Locate the cell with the specified text and output its [X, Y] center coordinate. 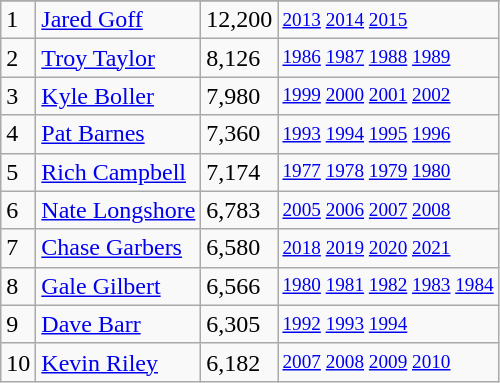
Kyle Boller [118, 96]
1980 1981 1982 1983 1984 [388, 286]
Nate Longshore [118, 210]
2005 2006 2007 2008 [388, 210]
1977 1978 1979 1980 [388, 172]
Pat Barnes [118, 134]
7,360 [240, 134]
1993 1994 1995 1996 [388, 134]
2013 2014 2015 [388, 20]
7,174 [240, 172]
1 [18, 20]
Troy Taylor [118, 58]
Kevin Riley [118, 362]
2 [18, 58]
6 [18, 210]
Jared Goff [118, 20]
1992 1993 1994 [388, 324]
1986 1987 1988 1989 [388, 58]
Gale Gilbert [118, 286]
6,566 [240, 286]
6,182 [240, 362]
6,783 [240, 210]
2018 2019 2020 2021 [388, 248]
3 [18, 96]
1999 2000 2001 2002 [388, 96]
Chase Garbers [118, 248]
6,305 [240, 324]
8 [18, 286]
10 [18, 362]
7,980 [240, 96]
12,200 [240, 20]
8,126 [240, 58]
6,580 [240, 248]
Dave Barr [118, 324]
9 [18, 324]
4 [18, 134]
5 [18, 172]
7 [18, 248]
2007 2008 2009 2010 [388, 362]
Rich Campbell [118, 172]
